Detect which cell encompasses the target text, then output its [X, Y] center coordinate. 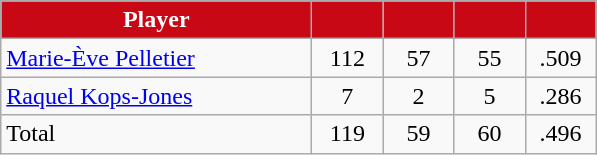
7 [348, 96]
59 [418, 134]
.496 [560, 134]
5 [490, 96]
60 [490, 134]
55 [490, 58]
Player [156, 20]
112 [348, 58]
Marie-Ève Pelletier [156, 58]
57 [418, 58]
2 [418, 96]
.286 [560, 96]
Raquel Kops-Jones [156, 96]
.509 [560, 58]
Total [156, 134]
119 [348, 134]
